Find where the given text appears and provide that cell's center as [x, y] coordinate. 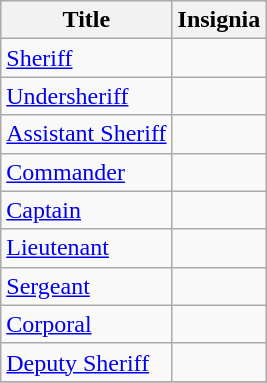
Deputy Sheriff [86, 362]
Sheriff [86, 58]
Assistant Sheriff [86, 134]
Undersheriff [86, 96]
Sergeant [86, 286]
Corporal [86, 324]
Insignia [219, 20]
Title [86, 20]
Commander [86, 172]
Captain [86, 210]
Lieutenant [86, 248]
